Return (x, y) of the center of cell containing provided text 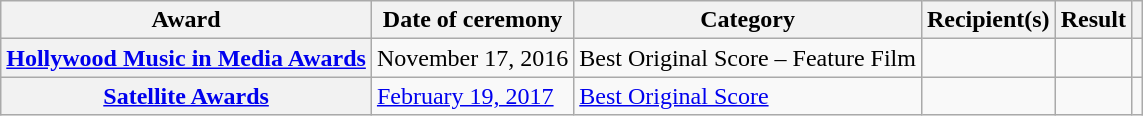
Award (186, 20)
Hollywood Music in Media Awards (186, 58)
November 17, 2016 (472, 58)
Recipient(s) (988, 20)
Best Original Score – Feature Film (748, 58)
Result (1093, 20)
Satellite Awards (186, 96)
Date of ceremony (472, 20)
February 19, 2017 (472, 96)
Best Original Score (748, 96)
Category (748, 20)
